Provide the (x, y) coordinate of the cell's center where the given text is located.  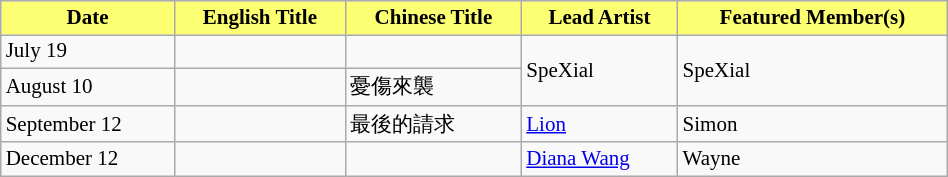
Lead Artist (599, 18)
Lion (599, 124)
August 10 (88, 88)
憂傷來襲 (433, 88)
Simon (813, 124)
December 12 (88, 159)
July 19 (88, 52)
English Title (260, 18)
Chinese Title (433, 18)
Featured Member(s) (813, 18)
最後的請求 (433, 124)
Wayne (813, 159)
September 12 (88, 124)
Diana Wang (599, 159)
Date (88, 18)
